Pinpoint the cell where the given text exists, returning its [X, Y] midpoint coordinate. 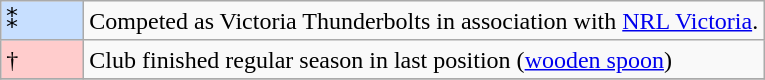
⁑ [42, 21]
† [42, 59]
Competed as Victoria Thunderbolts in association with NRL Victoria. [424, 21]
Club finished regular season in last position (wooden spoon) [424, 59]
